Find where the given text appears and provide that cell's center as (X, Y) coordinate. 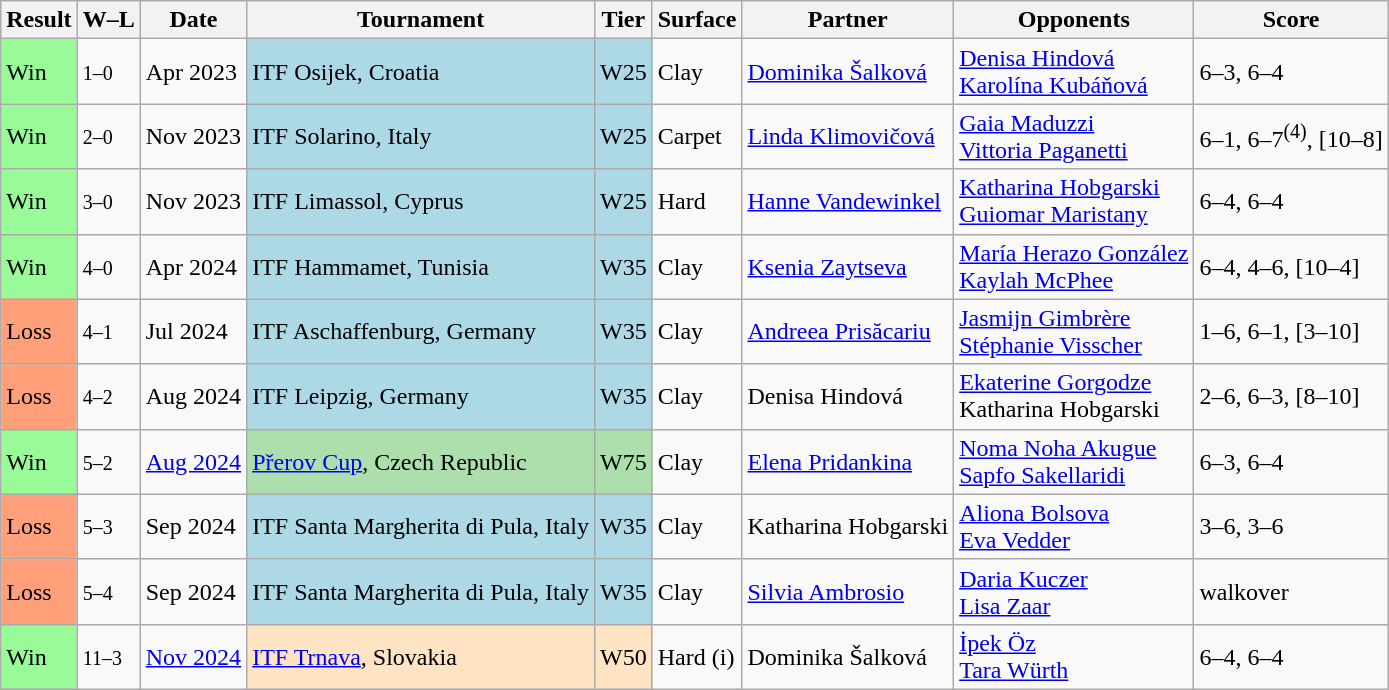
María Herazo González Kaylah McPhee (1074, 266)
Hard (697, 202)
Katharina Hobgarski Guiomar Maristany (1074, 202)
Elena Pridankina (848, 462)
Gaia Maduzzi Vittoria Paganetti (1074, 136)
Ekaterine Gorgodze Katharina Hobgarski (1074, 396)
ITF Solarino, Italy (421, 136)
Katharina Hobgarski (848, 526)
W50 (624, 656)
ITF Osijek, Croatia (421, 72)
5–2 (108, 462)
ITF Limassol, Cyprus (421, 202)
Partner (848, 20)
Linda Klimovičová (848, 136)
Ksenia Zaytseva (848, 266)
Apr 2023 (193, 72)
4–1 (108, 332)
Apr 2024 (193, 266)
Přerov Cup, Czech Republic (421, 462)
ITF Hammamet, Tunisia (421, 266)
6–1, 6–7(4), [10–8] (1291, 136)
5–3 (108, 526)
walkover (1291, 592)
ITF Aschaffenburg, Germany (421, 332)
Hanne Vandewinkel (848, 202)
Silvia Ambrosio (848, 592)
Surface (697, 20)
İpek Öz Tara Würth (1074, 656)
1–0 (108, 72)
Date (193, 20)
Carpet (697, 136)
3–6, 3–6 (1291, 526)
W–L (108, 20)
Daria Kuczer Lisa Zaar (1074, 592)
Tournament (421, 20)
Aliona Bolsova Eva Vedder (1074, 526)
4–0 (108, 266)
3–0 (108, 202)
1–6, 6–1, [3–10] (1291, 332)
ITF Leipzig, Germany (421, 396)
Noma Noha Akugue Sapfo Sakellaridi (1074, 462)
11–3 (108, 656)
6–4, 4–6, [10–4] (1291, 266)
4–2 (108, 396)
Hard (i) (697, 656)
Andreea Prisăcariu (848, 332)
Result (39, 20)
2–0 (108, 136)
W75 (624, 462)
Tier (624, 20)
Nov 2024 (193, 656)
2–6, 6–3, [8–10] (1291, 396)
Denisa Hindová (848, 396)
Opponents (1074, 20)
5–4 (108, 592)
Score (1291, 20)
ITF Trnava, Slovakia (421, 656)
Jul 2024 (193, 332)
Jasmijn Gimbrère Stéphanie Visscher (1074, 332)
Denisa Hindová Karolína Kubáňová (1074, 72)
